Pinpoint the cell where the given text exists, returning its [x, y] midpoint coordinate. 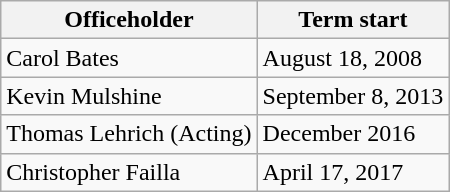
Thomas Lehrich (Acting) [129, 134]
Carol Bates [129, 58]
August 18, 2008 [353, 58]
April 17, 2017 [353, 172]
Christopher Failla [129, 172]
Term start [353, 20]
Kevin Mulshine [129, 96]
Officeholder [129, 20]
September 8, 2013 [353, 96]
December 2016 [353, 134]
